Determine the (x, y) coordinate at the center of the cell enclosing the given text.  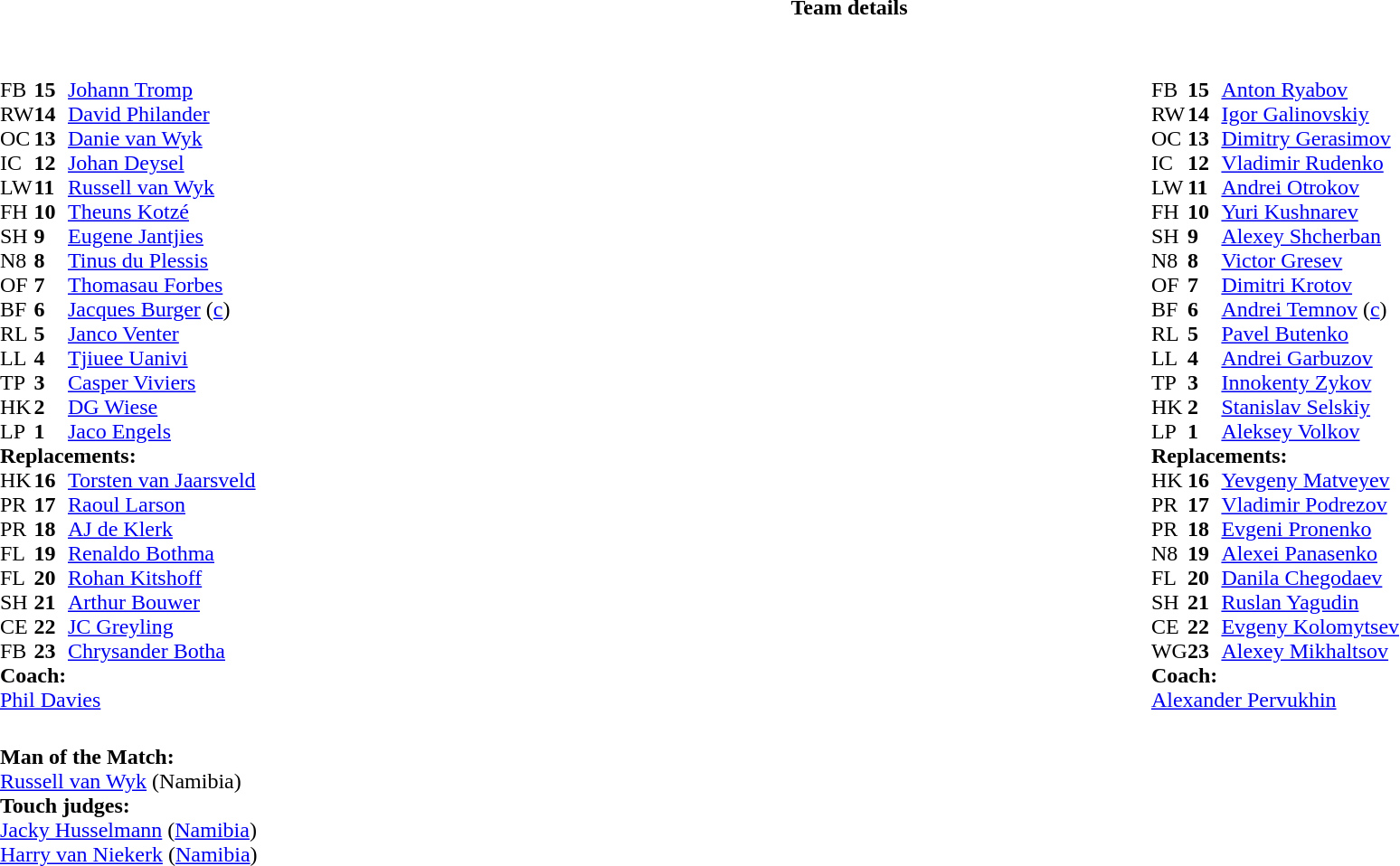
Andrei Garbuzov (1310, 358)
Rohan Kitshoff (162, 579)
Vladimir Rudenko (1310, 163)
Alexei Panasenko (1310, 553)
Arthur Bouwer (162, 602)
Danila Chegodaev (1310, 579)
Russell van Wyk (162, 188)
Danie van Wyk (162, 139)
Anton Ryabov (1310, 90)
Janco Venter (162, 334)
Alexander Pervukhin (1275, 700)
Stanislav Selskiy (1310, 407)
Casper Viviers (162, 383)
WG (1169, 651)
Alexey Mikhaltsov (1310, 651)
David Philander (162, 114)
Renaldo Bothma (162, 553)
Eugene Jantjies (162, 237)
Alexey Shcherban (1310, 237)
Thomasau Forbes (162, 286)
Phil Davies (128, 700)
Johann Tromp (162, 90)
Dimitri Krotov (1310, 286)
Evgeny Kolomytsev (1310, 627)
Andrei Temnov (c) (1310, 309)
Torsten van Jaarsveld (162, 481)
Innokenty Zykov (1310, 383)
Ruslan Yagudin (1310, 602)
Yevgeny Matveyev (1310, 481)
Aleksey Volkov (1310, 432)
Dimitry Gerasimov (1310, 139)
Yuri Kushnarev (1310, 212)
Igor Galinovskiy (1310, 114)
Andrei Otrokov (1310, 188)
Chrysander Botha (162, 651)
Raoul Larson (162, 504)
Jaco Engels (162, 432)
Pavel Butenko (1310, 334)
AJ de Klerk (162, 530)
Tinus du Plessis (162, 260)
JC Greyling (162, 627)
Jacques Burger (c) (162, 309)
Tjiuee Uanivi (162, 358)
Evgeni Pronenko (1310, 530)
Victor Gresev (1310, 260)
DG Wiese (162, 407)
Vladimir Podrezov (1310, 504)
Theuns Kotzé (162, 212)
Johan Deysel (162, 163)
